Output the [X, Y] coordinate of the center of the cell containing the given text.  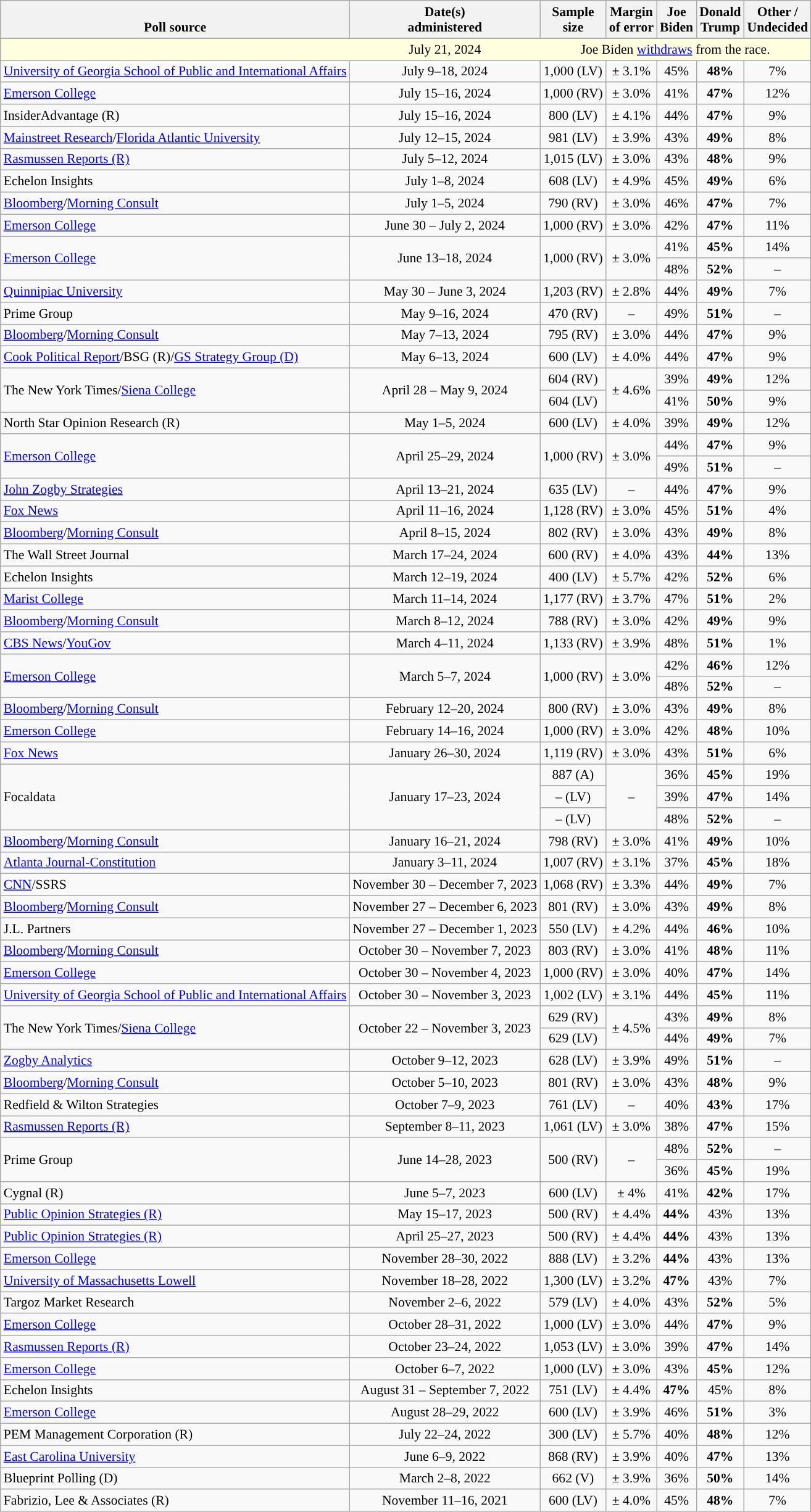
CBS News/YouGov [175, 643]
October 5–10, 2023 [444, 1083]
July 5–12, 2024 [444, 159]
800 (RV) [573, 709]
May 1–5, 2024 [444, 423]
July 1–8, 2024 [444, 181]
579 (LV) [573, 1303]
North Star Opinion Research (R) [175, 423]
± 3.7% [631, 599]
March 11–14, 2024 [444, 599]
February 14–16, 2024 [444, 731]
2% [777, 599]
Redfield & Wilton Strategies [175, 1105]
788 (RV) [573, 621]
July 21, 2024 [444, 49]
629 (RV) [573, 1017]
November 30 – December 7, 2023 [444, 885]
May 7–13, 2024 [444, 335]
868 (RV) [573, 1456]
November 11–16, 2021 [444, 1501]
October 7–9, 2023 [444, 1105]
March 12–19, 2024 [444, 577]
John Zogby Strategies [175, 489]
751 (LV) [573, 1390]
1,002 (LV) [573, 995]
1,177 (RV) [573, 599]
April 13–21, 2024 [444, 489]
887 (A) [573, 775]
June 14–28, 2023 [444, 1160]
803 (RV) [573, 951]
April 25–29, 2024 [444, 457]
Samplesize [573, 20]
January 16–21, 2024 [444, 841]
Marist College [175, 599]
May 15–17, 2023 [444, 1215]
38% [676, 1127]
October 6–7, 2022 [444, 1369]
PEM Management Corporation (R) [175, 1435]
November 18–28, 2022 [444, 1281]
Focaldata [175, 797]
550 (LV) [573, 929]
± 4.5% [631, 1028]
May 30 – June 3, 2024 [444, 291]
470 (RV) [573, 314]
± 4.2% [631, 929]
November 2–6, 2022 [444, 1303]
January 26–30, 2024 [444, 753]
July 9–18, 2024 [444, 72]
Date(s)administered [444, 20]
981 (LV) [573, 138]
Cook Political Report/BSG (R)/GS Strategy Group (D) [175, 357]
JoeBiden [676, 20]
1,068 (RV) [573, 885]
1,203 (RV) [573, 291]
790 (RV) [573, 204]
April 11–16, 2024 [444, 511]
DonaldTrump [720, 20]
August 28–29, 2022 [444, 1413]
March 4–11, 2024 [444, 643]
February 12–20, 2024 [444, 709]
1,053 (LV) [573, 1347]
University of Massachusetts Lowell [175, 1281]
300 (LV) [573, 1435]
January 17–23, 2024 [444, 797]
795 (RV) [573, 335]
J.L. Partners [175, 929]
Cygnal (R) [175, 1193]
Atlanta Journal-Constitution [175, 863]
East Carolina University [175, 1456]
600 (RV) [573, 555]
October 9–12, 2023 [444, 1061]
September 8–11, 2023 [444, 1127]
18% [777, 863]
888 (LV) [573, 1259]
± 4% [631, 1193]
Other /Undecided [777, 20]
761 (LV) [573, 1105]
1,007 (RV) [573, 863]
800 (LV) [573, 115]
604 (LV) [573, 401]
The Wall Street Journal [175, 555]
1,015 (LV) [573, 159]
June 6–9, 2022 [444, 1456]
629 (LV) [573, 1039]
802 (RV) [573, 533]
October 28–31, 2022 [444, 1325]
1,300 (LV) [573, 1281]
January 3–11, 2024 [444, 863]
Blueprint Polling (D) [175, 1479]
April 25–27, 2023 [444, 1237]
635 (LV) [573, 489]
Joe Biden withdraws from the race. [675, 49]
April 8–15, 2024 [444, 533]
604 (RV) [573, 380]
March 5–7, 2024 [444, 676]
798 (RV) [573, 841]
± 3.3% [631, 885]
608 (LV) [573, 181]
Marginof error [631, 20]
March 8–12, 2024 [444, 621]
37% [676, 863]
4% [777, 511]
Fabrizio, Lee & Associates (R) [175, 1501]
400 (LV) [573, 577]
Targoz Market Research [175, 1303]
June 13–18, 2024 [444, 258]
November 27 – December 6, 2023 [444, 907]
October 30 – November 3, 2023 [444, 995]
± 2.8% [631, 291]
Mainstreet Research/Florida Atlantic University [175, 138]
Zogby Analytics [175, 1061]
1,119 (RV) [573, 753]
1,133 (RV) [573, 643]
InsiderAdvantage (R) [175, 115]
1,061 (LV) [573, 1127]
1% [777, 643]
October 22 – November 3, 2023 [444, 1028]
Quinnipiac University [175, 291]
May 9–16, 2024 [444, 314]
1,128 (RV) [573, 511]
April 28 – May 9, 2024 [444, 390]
June 5–7, 2023 [444, 1193]
October 30 – November 7, 2023 [444, 951]
± 4.9% [631, 181]
662 (V) [573, 1479]
15% [777, 1127]
June 30 – July 2, 2024 [444, 225]
5% [777, 1303]
October 23–24, 2022 [444, 1347]
March 17–24, 2024 [444, 555]
3% [777, 1413]
August 31 – September 7, 2022 [444, 1390]
July 12–15, 2024 [444, 138]
November 28–30, 2022 [444, 1259]
March 2–8, 2022 [444, 1479]
May 6–13, 2024 [444, 357]
July 22–24, 2022 [444, 1435]
± 4.1% [631, 115]
Poll source [175, 20]
± 4.6% [631, 390]
October 30 – November 4, 2023 [444, 973]
CNN/SSRS [175, 885]
July 1–5, 2024 [444, 204]
628 (LV) [573, 1061]
November 27 – December 1, 2023 [444, 929]
